Output the [x, y] coordinate of the center of the cell containing the given text.  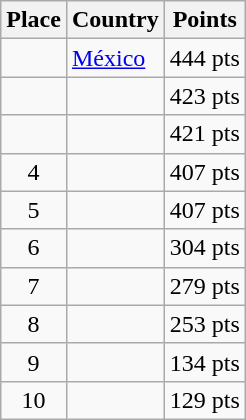
8 [34, 324]
6 [34, 248]
4 [34, 172]
5 [34, 210]
7 [34, 286]
134 pts [204, 362]
9 [34, 362]
10 [34, 400]
421 pts [204, 134]
304 pts [204, 248]
279 pts [204, 286]
423 pts [204, 96]
444 pts [204, 58]
Place [34, 20]
México [115, 58]
Country [115, 20]
Points [204, 20]
253 pts [204, 324]
129 pts [204, 400]
